Output the (x, y) coordinate of the center of the cell containing the given text.  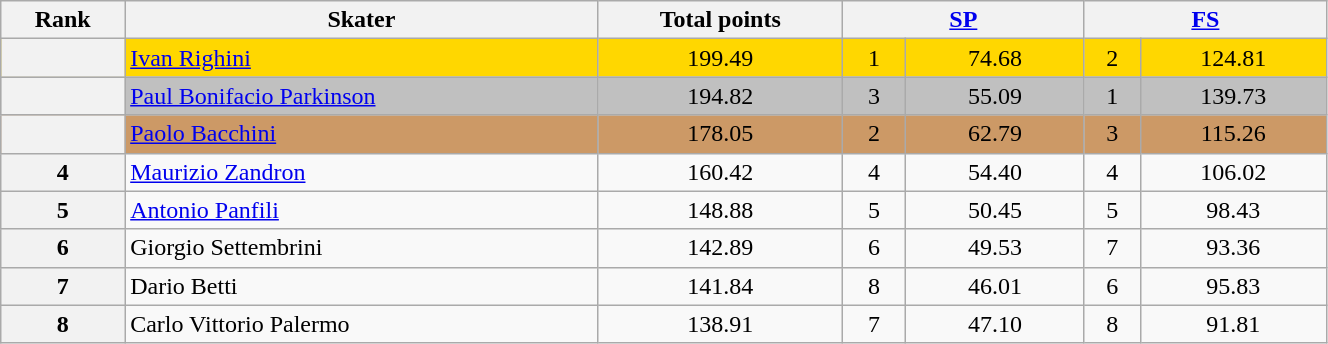
194.82 (720, 96)
178.05 (720, 134)
Rank (63, 20)
141.84 (720, 286)
47.10 (996, 324)
Skater (362, 20)
115.26 (1233, 134)
Total points (720, 20)
SP (963, 20)
148.88 (720, 210)
62.79 (996, 134)
49.53 (996, 248)
Paolo Bacchini (362, 134)
142.89 (720, 248)
199.49 (720, 58)
50.45 (996, 210)
138.91 (720, 324)
139.73 (1233, 96)
54.40 (996, 172)
46.01 (996, 286)
160.42 (720, 172)
95.83 (1233, 286)
Paul Bonifacio Parkinson (362, 96)
Antonio Panfili (362, 210)
74.68 (996, 58)
Giorgio Settembrini (362, 248)
124.81 (1233, 58)
98.43 (1233, 210)
93.36 (1233, 248)
Carlo Vittorio Palermo (362, 324)
91.81 (1233, 324)
55.09 (996, 96)
Dario Betti (362, 286)
Ivan Righini (362, 58)
FS (1205, 20)
106.02 (1233, 172)
Maurizio Zandron (362, 172)
